Capture the cell that displays the provided text and extract its (x, y) central coordinate. 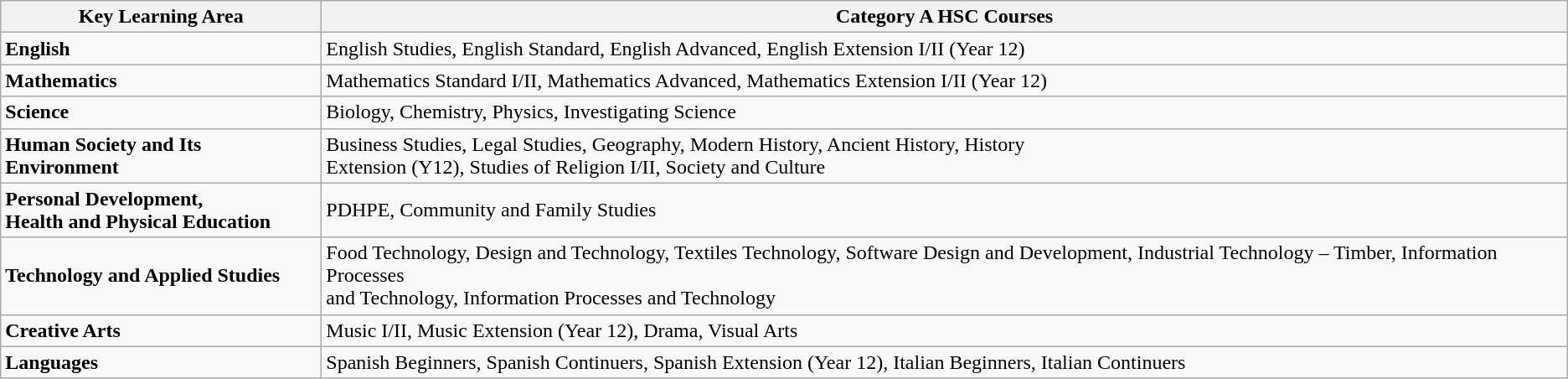
Business Studies, Legal Studies, Geography, Modern History, Ancient History, HistoryExtension (Y12), Studies of Religion I/II, Society and Culture (945, 156)
Human Society and Its Environment (161, 156)
English (161, 49)
PDHPE, Community and Family Studies (945, 210)
Science (161, 112)
Creative Arts (161, 330)
Mathematics (161, 80)
Technology and Applied Studies (161, 276)
Key Learning Area (161, 17)
Languages (161, 362)
Mathematics Standard I/II, Mathematics Advanced, Mathematics Extension I/II (Year 12) (945, 80)
Music I/II, Music Extension (Year 12), Drama, Visual Arts (945, 330)
Biology, Chemistry, Physics, Investigating Science (945, 112)
Category A HSC Courses (945, 17)
Spanish Beginners, Spanish Continuers, Spanish Extension (Year 12), Italian Beginners, Italian Continuers (945, 362)
Personal Development,Health and Physical Education (161, 210)
English Studies, English Standard, English Advanced, English Extension I/II (Year 12) (945, 49)
